Extract the [X, Y] coordinate from the center of the cell holding the provided text.  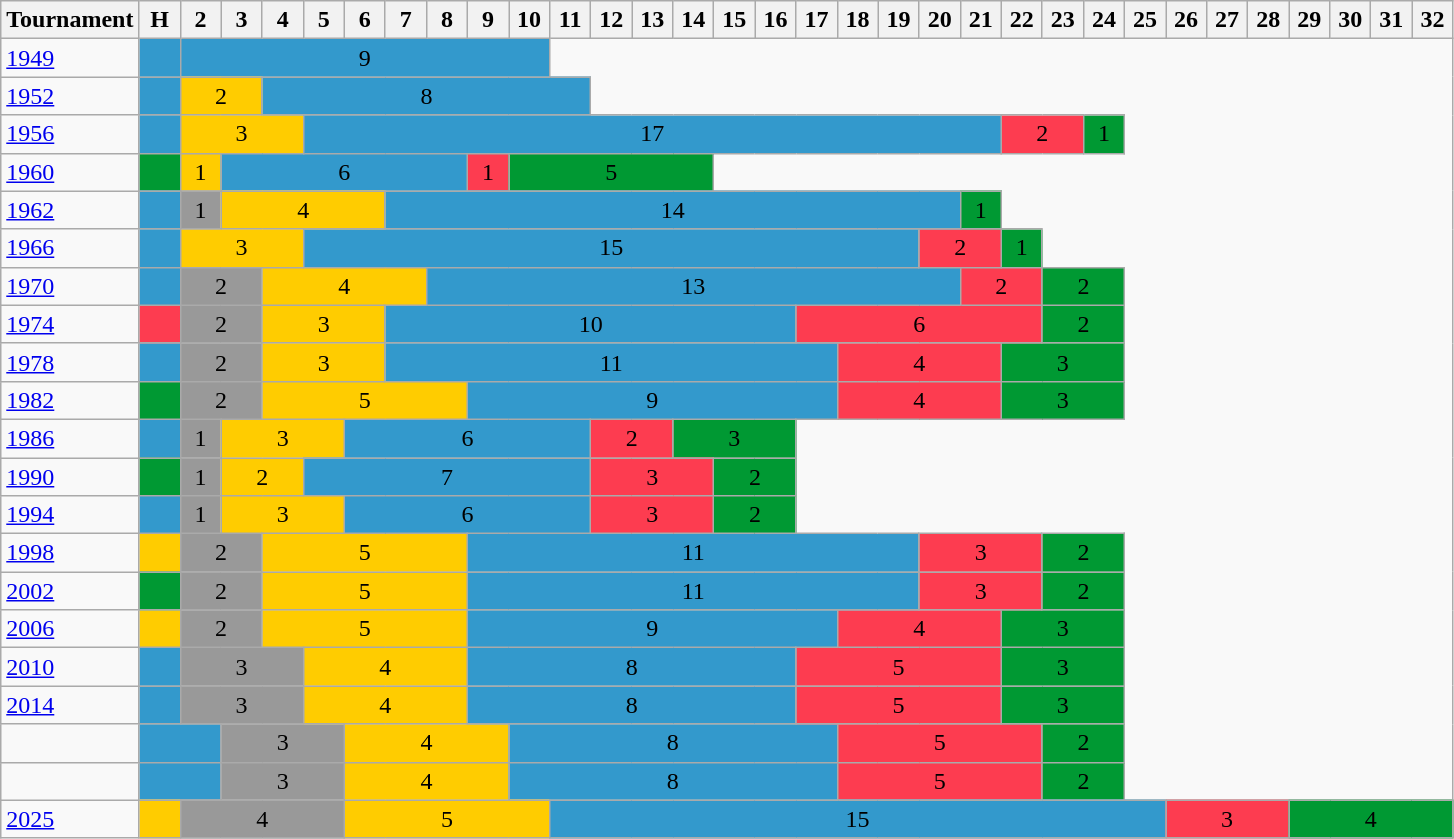
1952 [70, 96]
29 [1310, 20]
28 [1268, 20]
31 [1392, 20]
16 [776, 20]
23 [1062, 20]
1998 [70, 553]
1970 [70, 286]
12 [612, 20]
2010 [70, 667]
1978 [70, 362]
19 [898, 20]
30 [1350, 20]
2002 [70, 591]
24 [1104, 20]
Tournament [70, 20]
1990 [70, 477]
1962 [70, 210]
25 [1144, 20]
1949 [70, 58]
2025 [70, 819]
21 [980, 20]
2014 [70, 705]
27 [1228, 20]
20 [940, 20]
1960 [70, 172]
22 [1022, 20]
18 [858, 20]
26 [1186, 20]
1982 [70, 400]
1966 [70, 248]
1986 [70, 438]
1974 [70, 324]
32 [1432, 20]
1956 [70, 134]
H [160, 20]
1994 [70, 515]
2006 [70, 629]
